Output the [x, y] coordinate of the center of the cell containing the given text.  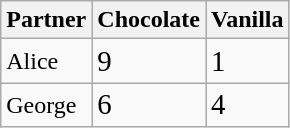
1 [248, 61]
Chocolate [149, 20]
4 [248, 105]
George [46, 105]
6 [149, 105]
Alice [46, 61]
9 [149, 61]
Vanilla [248, 20]
Partner [46, 20]
